Determine the (X, Y) coordinate at the center of the cell enclosing the given text.  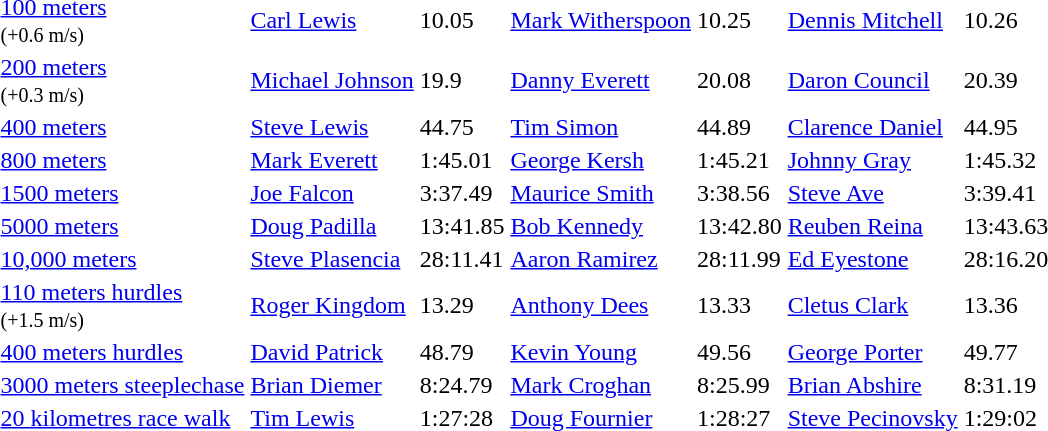
George Kersh (601, 160)
3:37.49 (462, 193)
48.79 (462, 352)
8:24.79 (462, 385)
Steve Ave (872, 193)
28:11.99 (739, 259)
1:45.01 (462, 160)
Daron Council (872, 80)
Mark Croghan (601, 385)
13.29 (462, 306)
David Patrick (332, 352)
Steve Lewis (332, 127)
49.56 (739, 352)
Clarence Daniel (872, 127)
1:45.21 (739, 160)
Mark Everett (332, 160)
Brian Diemer (332, 385)
Bob Kennedy (601, 226)
Ed Eyestone (872, 259)
Doug Padilla (332, 226)
3:38.56 (739, 193)
28:11.41 (462, 259)
Cletus Clark (872, 306)
44.89 (739, 127)
19.9 (462, 80)
44.75 (462, 127)
Danny Everett (601, 80)
Brian Abshire (872, 385)
Johnny Gray (872, 160)
Roger Kingdom (332, 306)
Joe Falcon (332, 193)
13:42.80 (739, 226)
Maurice Smith (601, 193)
Aaron Ramirez (601, 259)
George Porter (872, 352)
8:25.99 (739, 385)
Reuben Reina (872, 226)
Michael Johnson (332, 80)
Steve Plasencia (332, 259)
13:41.85 (462, 226)
Kevin Young (601, 352)
Anthony Dees (601, 306)
Tim Simon (601, 127)
13.33 (739, 306)
20.08 (739, 80)
